Find where the given text appears and provide that cell's center as (X, Y) coordinate. 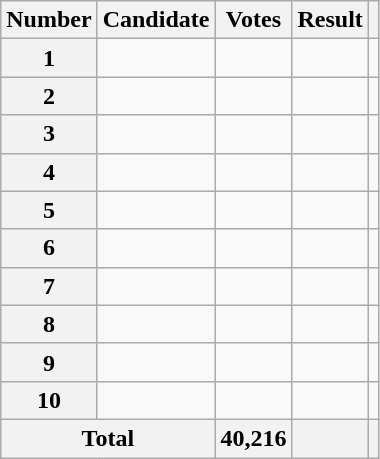
Candidate (156, 20)
Votes (254, 20)
40,216 (254, 438)
9 (49, 362)
3 (49, 134)
2 (49, 96)
6 (49, 248)
8 (49, 324)
Number (49, 20)
10 (49, 400)
1 (49, 58)
Total (108, 438)
5 (49, 210)
Result (330, 20)
4 (49, 172)
7 (49, 286)
